Provide the (X, Y) coordinate of the cell's center where the given text is located.  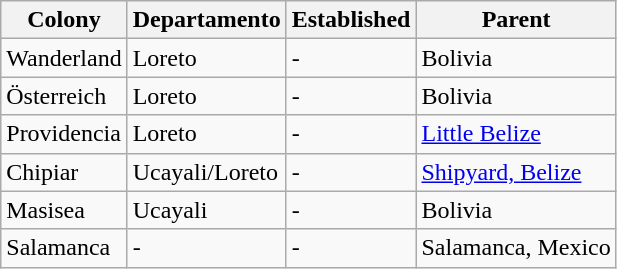
Departamento (206, 20)
Chipiar (64, 172)
Little Belize (516, 134)
Parent (516, 20)
Salamanca, Mexico (516, 248)
Established (351, 20)
Salamanca (64, 248)
Ucayali/Loreto (206, 172)
Masisea (64, 210)
Österreich (64, 96)
Shipyard, Belize (516, 172)
Providencia (64, 134)
Ucayali (206, 210)
Wanderland (64, 58)
Colony (64, 20)
